Return (x, y) of the center of cell containing provided text 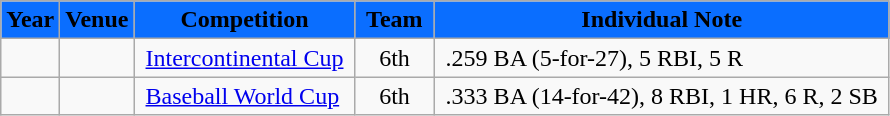
Venue (97, 20)
Competition (244, 20)
Team (394, 20)
Intercontinental Cup (244, 58)
.259 BA (5-for-27), 5 RBI, 5 R (662, 58)
Baseball World Cup (244, 96)
Individual Note (662, 20)
Year (30, 20)
.333 BA (14-for-42), 8 RBI, 1 HR, 6 R, 2 SB (662, 96)
